Pinpoint the cell where the given text exists, returning its [x, y] midpoint coordinate. 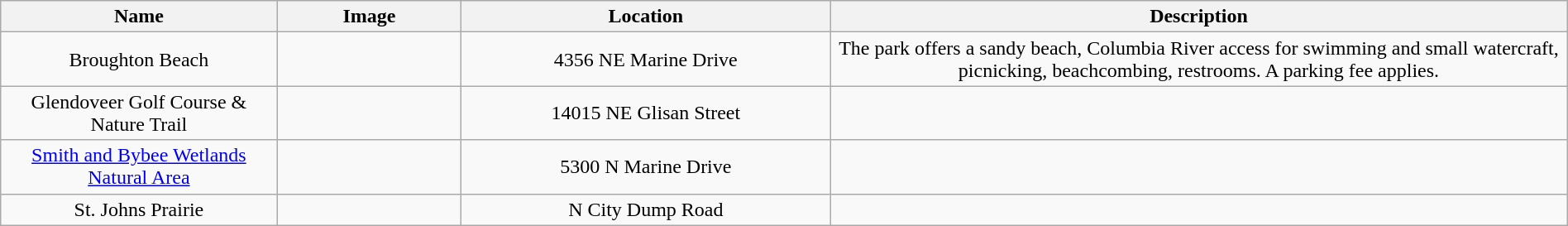
Name [139, 17]
Smith and Bybee Wetlands Natural Area [139, 167]
4356 NE Marine Drive [646, 60]
Description [1199, 17]
Broughton Beach [139, 60]
St. Johns Prairie [139, 209]
5300 N Marine Drive [646, 167]
14015 NE Glisan Street [646, 113]
Location [646, 17]
Image [369, 17]
N City Dump Road [646, 209]
The park offers a sandy beach, Columbia River access for swimming and small watercraft, picnicking, beachcombing, restrooms. A parking fee applies. [1199, 60]
Glendoveer Golf Course & Nature Trail [139, 113]
